Search for the cell housing the specified text and yield its (x, y) center coordinate. 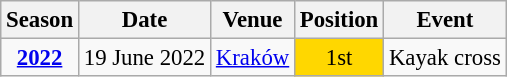
Kayak cross (446, 58)
Event (446, 20)
Date (144, 20)
Position (340, 20)
Season (40, 20)
19 June 2022 (144, 58)
Venue (253, 20)
1st (340, 58)
Kraków (253, 58)
2022 (40, 58)
